Return (X, Y) of the center of cell containing provided text 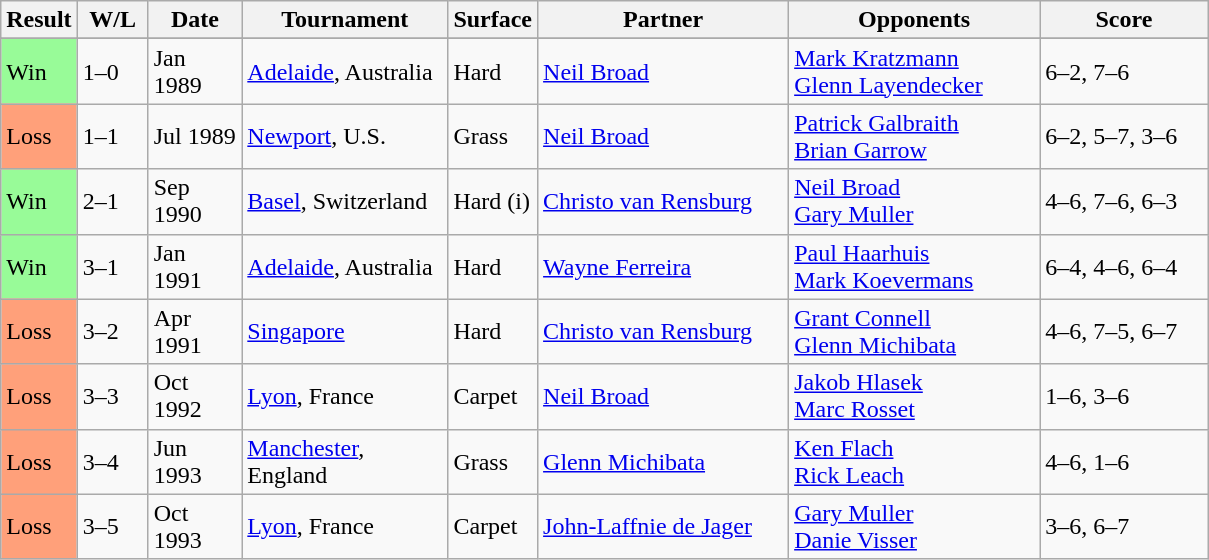
1–6, 3–6 (1124, 396)
3–2 (112, 332)
Oct 1993 (195, 526)
3–1 (112, 266)
Surface (493, 20)
Glenn Michibata (664, 462)
Result (39, 20)
3–5 (112, 526)
Apr 1991 (195, 332)
Jun 1993 (195, 462)
2–1 (112, 202)
Jan 1991 (195, 266)
Score (1124, 20)
4–6, 7–5, 6–7 (1124, 332)
3–4 (112, 462)
Newport, U.S. (345, 136)
3–3 (112, 396)
3–6, 6–7 (1124, 526)
Paul Haarhuis Mark Koevermans (914, 266)
Jakob Hlasek Marc Rosset (914, 396)
Ken Flach Rick Leach (914, 462)
Gary Muller Danie Visser (914, 526)
4–6, 7–6, 6–3 (1124, 202)
1–0 (112, 72)
Singapore (345, 332)
W/L (112, 20)
Jan 1989 (195, 72)
1–1 (112, 136)
6–2, 5–7, 3–6 (1124, 136)
Basel, Switzerland (345, 202)
Neil Broad Gary Muller (914, 202)
6–4, 4–6, 6–4 (1124, 266)
Oct 1992 (195, 396)
Opponents (914, 20)
Hard (i) (493, 202)
Sep 1990 (195, 202)
Wayne Ferreira (664, 266)
Manchester, England (345, 462)
4–6, 1–6 (1124, 462)
Grant Connell Glenn Michibata (914, 332)
Jul 1989 (195, 136)
John-Laffnie de Jager (664, 526)
Date (195, 20)
Tournament (345, 20)
6–2, 7–6 (1124, 72)
Partner (664, 20)
Patrick Galbraith Brian Garrow (914, 136)
Mark Kratzmann Glenn Layendecker (914, 72)
